Provide the (x, y) coordinate of the cell's center where the given text is located.  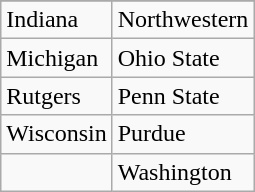
Michigan (56, 58)
Indiana (56, 20)
Rutgers (56, 96)
Penn State (183, 96)
Purdue (183, 134)
Ohio State (183, 58)
Washington (183, 172)
Northwestern (183, 20)
Wisconsin (56, 134)
